Pinpoint the cell where the given text exists, returning its [x, y] midpoint coordinate. 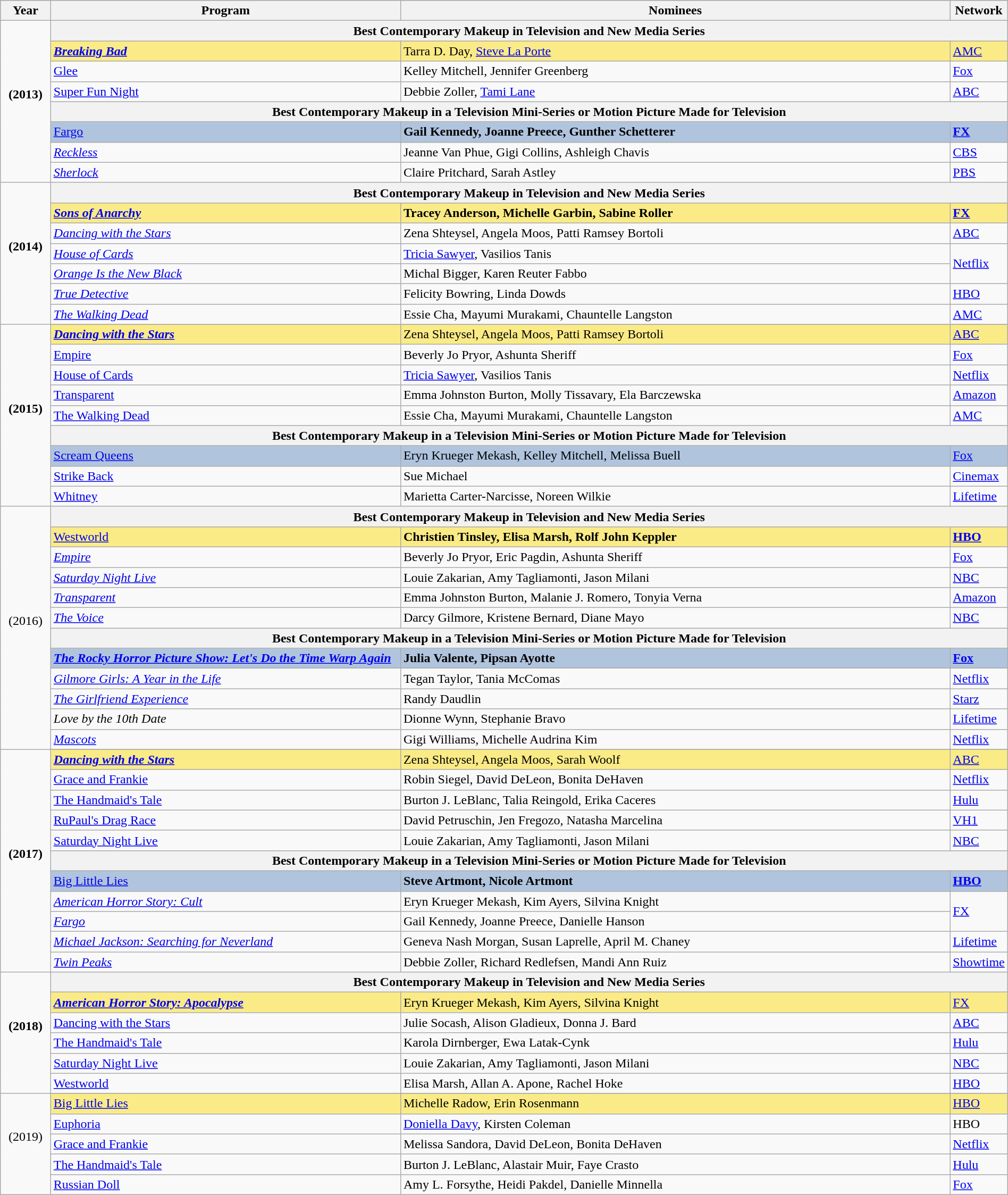
(2013) [26, 102]
Sons of Anarchy [225, 213]
Dionne Wynn, Stephanie Bravo [675, 719]
Jeanne Van Phue, Gigi Collins, Ashleigh Chavis [675, 152]
Claire Pritchard, Sarah Astley [675, 172]
Eryn Krueger Mekash, Kelley Mitchell, Melissa Buell [675, 456]
Whitney [225, 496]
PBS [979, 172]
Doniella Davy, Kirsten Coleman [675, 1124]
The Rocky Horror Picture Show: Let's Do the Time Warp Again [225, 658]
(2016) [26, 628]
Kelley Mitchell, Jennifer Greenberg [675, 71]
Michal Bigger, Karen Reuter Fabbo [675, 274]
Amy L. Forsythe, Heidi Pakdel, Danielle Minnella [675, 1184]
Geneva Nash Morgan, Susan Laprelle, April M. Chaney [675, 942]
Beverly Jo Pryor, Eric Pagdin, Ashunta Sheriff [675, 557]
Network [979, 11]
Gail Kennedy, Joanne Preece, Danielle Hanson [675, 922]
Russian Doll [225, 1184]
David Petruschin, Jen Fregozo, Natasha Marcelina [675, 820]
Tarra D. Day, Steve La Porte [675, 51]
Glee [225, 71]
Super Fun Night [225, 91]
Gail Kennedy, Joanne Preece, Gunther Schetterer [675, 132]
(2014) [26, 253]
American Horror Story: Cult [225, 901]
Julie Socash, Alison Gladieux, Donna J. Bard [675, 1023]
Strike Back [225, 476]
Melissa Sandora, David DeLeon, Bonita DeHaven [675, 1144]
Emma Johnston Burton, Molly Tissavary, Ela Barczewska [675, 395]
VH1 [979, 820]
Debbie Zoller, Tami Lane [675, 91]
Program [225, 11]
American Horror Story: Apocalypse [225, 1002]
The Girlfriend Experience [225, 699]
Scream Queens [225, 456]
Love by the 10th Date [225, 719]
(2018) [26, 1033]
Christien Tinsley, Elisa Marsh, Rolf John Keppler [675, 537]
True Detective [225, 294]
Reckless [225, 152]
Michelle Radow, Erin Rosenmann [675, 1104]
Sue Michael [675, 476]
Starz [979, 699]
RuPaul's Drag Race [225, 820]
Debbie Zoller, Richard Redlefsen, Mandi Ann Ruiz [675, 962]
Julia Valente, Pipsan Ayotte [675, 658]
Marietta Carter-Narcisse, Noreen Wilkie [675, 496]
Tegan Taylor, Tania McComas [675, 679]
Emma Johnston Burton, Malanie J. Romero, Tonyia Verna [675, 598]
Breaking Bad [225, 51]
Showtime [979, 962]
CBS [979, 152]
Orange Is the New Black [225, 274]
Beverly Jo Pryor, Ashunta Sheriff [675, 355]
Year [26, 11]
Gigi Williams, Michelle Audrina Kim [675, 739]
Darcy Gilmore, Kristene Bernard, Diane Mayo [675, 618]
Gilmore Girls: A Year in the Life [225, 679]
Euphoria [225, 1124]
(2017) [26, 860]
The Voice [225, 618]
Steve Artmont, Nicole Artmont [675, 881]
(2019) [26, 1144]
Burton J. LeBlanc, Talia Reingold, Erika Caceres [675, 800]
Zena Shteysel, Angela Moos, Sarah Woolf [675, 759]
Elisa Marsh, Allan A. Apone, Rachel Hoke [675, 1083]
Sherlock [225, 172]
Mascots [225, 739]
Tracey Anderson, Michelle Garbin, Sabine Roller [675, 213]
Felicity Bowring, Linda Dowds [675, 294]
Twin Peaks [225, 962]
Robin Siegel, David DeLeon, Bonita DeHaven [675, 780]
Randy Daudlin [675, 699]
Cinemax [979, 476]
Nominees [675, 11]
(2015) [26, 416]
Karola Dirnberger, Ewa Latak-Cynk [675, 1043]
Michael Jackson: Searching for Neverland [225, 942]
Burton J. LeBlanc, Alastair Muir, Faye Crasto [675, 1164]
